Extract the [X, Y] coordinate from the center of the cell holding the provided text.  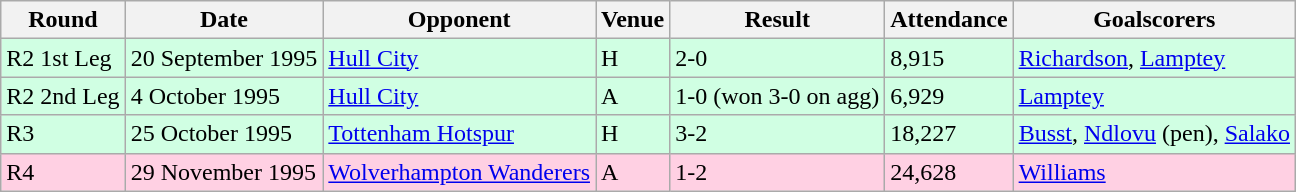
Tottenham Hotspur [460, 134]
R3 [63, 134]
Attendance [949, 20]
R2 2nd Leg [63, 96]
Wolverhampton Wanderers [460, 172]
Busst, Ndlovu (pen), Salako [1154, 134]
R4 [63, 172]
8,915 [949, 58]
4 October 1995 [224, 96]
6,929 [949, 96]
Williams [1154, 172]
1-2 [778, 172]
Round [63, 20]
2-0 [778, 58]
20 September 1995 [224, 58]
24,628 [949, 172]
29 November 1995 [224, 172]
Venue [633, 20]
Date [224, 20]
Richardson, Lamptey [1154, 58]
R2 1st Leg [63, 58]
Goalscorers [1154, 20]
Lamptey [1154, 96]
3-2 [778, 134]
1-0 (won 3-0 on agg) [778, 96]
18,227 [949, 134]
Result [778, 20]
Opponent [460, 20]
25 October 1995 [224, 134]
